Provide the [x, y] coordinate of the cell's center where the given text is located.  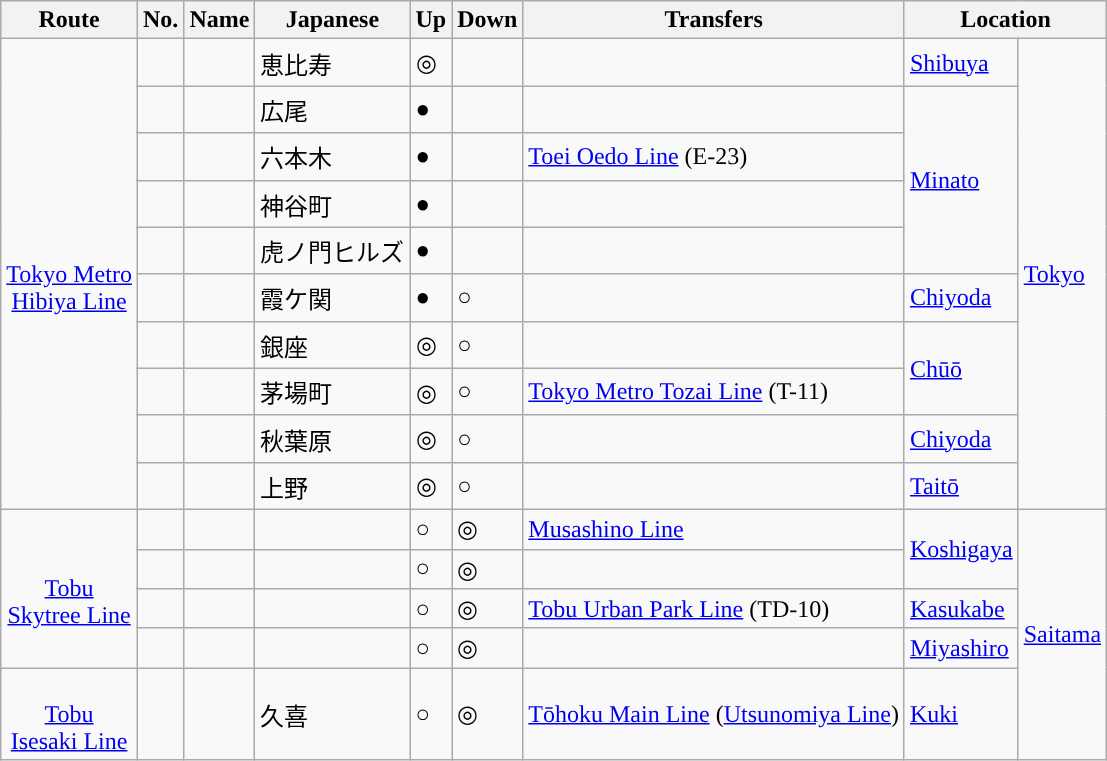
Taitō [961, 486]
TobuSkytree Line [70, 588]
Transfers [714, 20]
Tōhoku Main Line (Utsunomiya Line) [714, 714]
Tokyo MetroHibiya Line [70, 274]
神谷町 [332, 204]
Kasukabe [961, 609]
霞ケ関 [332, 298]
広尾 [332, 110]
銀座 [332, 344]
Name [220, 20]
茅場町 [332, 392]
Minato [961, 180]
Japanese [332, 20]
秋葉原 [332, 438]
Tokyo [1062, 274]
Down [488, 20]
Saitama [1062, 634]
Up [431, 20]
Location [1005, 20]
Tobu Urban Park Line (TD-10) [714, 609]
六本木 [332, 156]
虎ノ門ヒルズ [332, 250]
Musashino Line [714, 529]
久喜 [332, 714]
恵比寿 [332, 62]
Toei Oedo Line (E-23) [714, 156]
TobuIsesaki Line [70, 714]
No. [160, 20]
Koshigaya [961, 548]
Miyashiro [961, 648]
Shibuya [961, 62]
Tokyo Metro Tozai Line (T-11) [714, 392]
Kuki [961, 714]
上野 [332, 486]
Route [70, 20]
Chūō [961, 368]
